Identify which cell holds the provided text, then report its (X, Y) central coordinate. 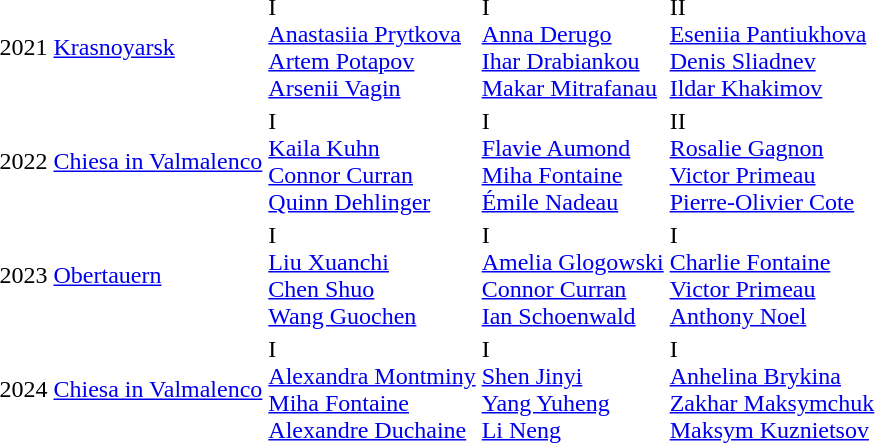
Chiesa in Valmalenco (158, 162)
ILiu XuanchiChen ShuoWang Guochen (372, 276)
IKaila KuhnConnor CurranQuinn Dehlinger (372, 162)
IFlavie AumondMiha FontaineÉmile Nadeau (572, 162)
Obertauern (158, 276)
IAmelia GlogowskiConnor CurranIan Schoenwald (572, 276)
